Capture the cell that displays the provided text and extract its [X, Y] central coordinate. 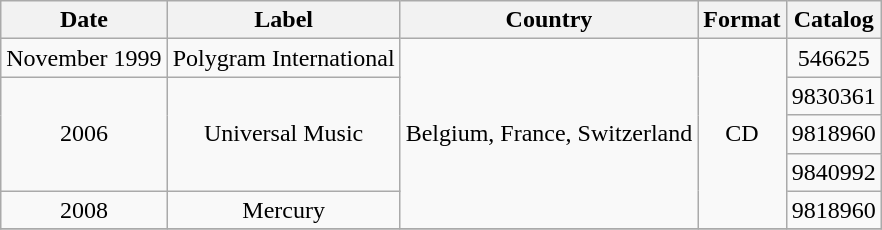
Catalog [834, 20]
Mercury [284, 210]
9840992 [834, 172]
Country [549, 20]
Label [284, 20]
Format [742, 20]
2006 [84, 134]
CD [742, 134]
Polygram International [284, 58]
Belgium, France, Switzerland [549, 134]
Date [84, 20]
Universal Music [284, 134]
9830361 [834, 96]
2008 [84, 210]
546625 [834, 58]
November 1999 [84, 58]
